For the text-containing cell, return its midpoint in [x, y] coordinate format. 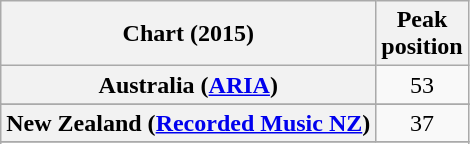
53 [422, 85]
37 [422, 123]
Peakposition [422, 34]
Australia (ARIA) [188, 85]
New Zealand (Recorded Music NZ) [188, 123]
Chart (2015) [188, 34]
